Find where the given text appears and provide that cell's center as (x, y) coordinate. 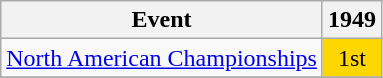
Event (162, 20)
1st (352, 58)
North American Championships (162, 58)
1949 (352, 20)
